Scan for the cell matching the given text and deliver its (X, Y) coordinate at center. 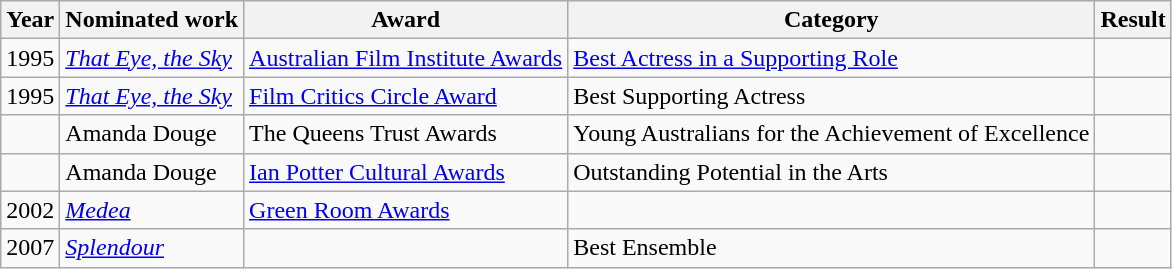
Splendour (152, 248)
Category (832, 20)
Award (406, 20)
Ian Potter Cultural Awards (406, 172)
Nominated work (152, 20)
The Queens Trust Awards (406, 134)
Outstanding Potential in the Arts (832, 172)
Green Room Awards (406, 210)
Result (1133, 20)
2002 (30, 210)
Australian Film Institute Awards (406, 58)
Best Supporting Actress (832, 96)
Year (30, 20)
Young Australians for the Achievement of Excellence (832, 134)
Film Critics Circle Award (406, 96)
Medea (152, 210)
Best Actress in a Supporting Role (832, 58)
Best Ensemble (832, 248)
2007 (30, 248)
